Scan for the cell matching the given text and deliver its (X, Y) coordinate at center. 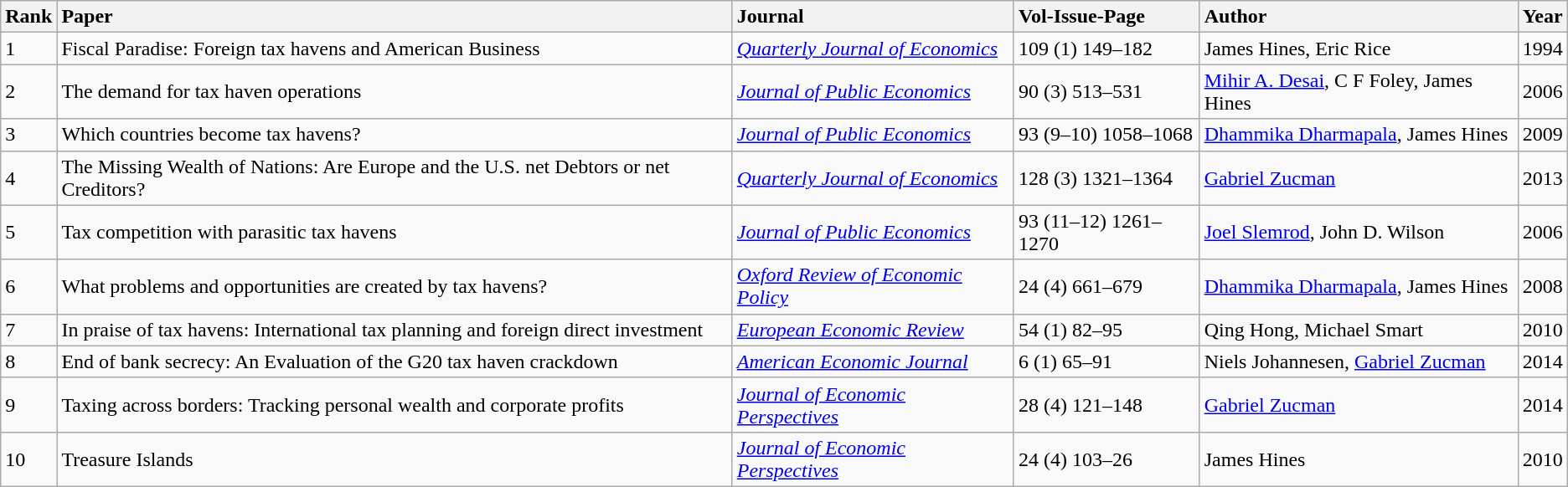
Joel Slemrod, John D. Wilson (1359, 233)
End of bank secrecy: An Evaluation of the G20 tax haven crackdown (395, 361)
90 (3) 513–531 (1106, 92)
Year (1543, 17)
93 (11–12) 1261–1270 (1106, 233)
Vol-Issue-Page (1106, 17)
Which countries become tax havens? (395, 135)
Author (1359, 17)
Mihir A. Desai, C F Foley, James Hines (1359, 92)
24 (4) 103–26 (1106, 459)
5 (28, 233)
Oxford Review of Economic Policy (873, 286)
Paper (395, 17)
109 (1) 149–182 (1106, 49)
128 (3) 1321–1364 (1106, 177)
3 (28, 135)
10 (28, 459)
6 (1) 65–91 (1106, 361)
1994 (1543, 49)
8 (28, 361)
The Missing Wealth of Nations: Are Europe and the U.S. net Debtors or net Creditors? (395, 177)
2 (28, 92)
4 (28, 177)
24 (4) 661–679 (1106, 286)
2009 (1543, 135)
9 (28, 405)
2013 (1543, 177)
What problems and opportunities are created by tax havens? (395, 286)
2008 (1543, 286)
Niels Johannesen, Gabriel Zucman (1359, 361)
Qing Hong, Michael Smart (1359, 330)
Treasure Islands (395, 459)
28 (4) 121–148 (1106, 405)
The demand for tax haven operations (395, 92)
1 (28, 49)
93 (9–10) 1058–1068 (1106, 135)
American Economic Journal (873, 361)
7 (28, 330)
In praise of tax havens: International tax planning and foreign direct investment (395, 330)
Journal (873, 17)
European Economic Review (873, 330)
Rank (28, 17)
Tax competition with parasitic tax havens (395, 233)
Fiscal Paradise: Foreign tax havens and American Business (395, 49)
James Hines, Eric Rice (1359, 49)
54 (1) 82–95 (1106, 330)
James Hines (1359, 459)
Taxing across borders: Tracking personal wealth and corporate profits (395, 405)
6 (28, 286)
